Output the (X, Y) coordinate of the center of the cell containing the given text.  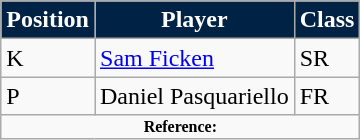
Reference: (180, 127)
Position (48, 20)
Sam Ficken (194, 58)
Class (327, 20)
SR (327, 58)
P (48, 96)
K (48, 58)
Daniel Pasquariello (194, 96)
FR (327, 96)
Player (194, 20)
